Output the (X, Y) coordinate of the center of the cell containing the given text.  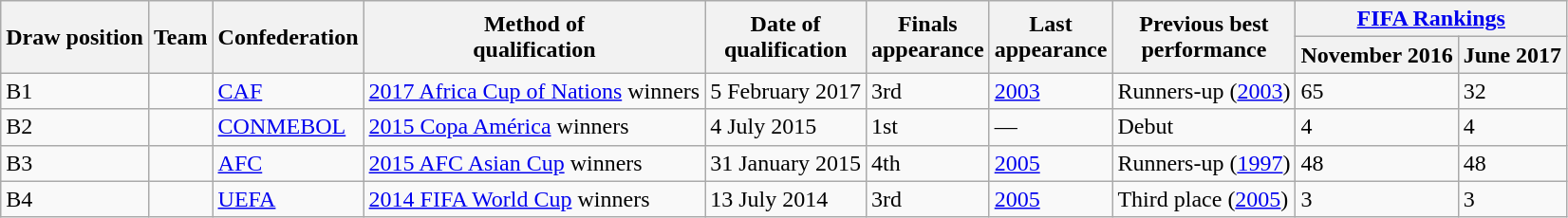
B3 (75, 163)
Debut (1204, 127)
UEFA (289, 199)
Runners-up (2003) (1204, 91)
Lastappearance (1051, 37)
Runners-up (1997) (1204, 163)
B4 (75, 199)
5 February 2017 (786, 91)
Method ofqualification (534, 37)
4th (927, 163)
CONMEBOL (289, 127)
Draw position (75, 37)
B2 (75, 127)
1st (927, 127)
FIFA Rankings (1431, 19)
June 2017 (1512, 55)
2014 FIFA World Cup winners (534, 199)
2003 (1051, 91)
2015 AFC Asian Cup winners (534, 163)
32 (1512, 91)
AFC (289, 163)
November 2016 (1376, 55)
Previous bestperformance (1204, 37)
Team (180, 37)
— (1051, 127)
4 July 2015 (786, 127)
65 (1376, 91)
13 July 2014 (786, 199)
Third place (2005) (1204, 199)
CAF (289, 91)
2017 Africa Cup of Nations winners (534, 91)
Date ofqualification (786, 37)
2015 Copa América winners (534, 127)
B1 (75, 91)
31 January 2015 (786, 163)
Confederation (289, 37)
Finalsappearance (927, 37)
